Extract the (x, y) coordinate from the center of the cell holding the provided text.  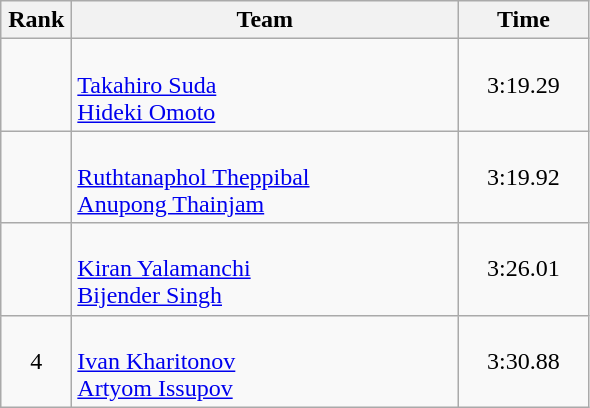
3:19.29 (524, 85)
Ruthtanaphol TheppibalAnupong Thainjam (265, 177)
Takahiro SudaHideki Omoto (265, 85)
3:26.01 (524, 269)
4 (36, 361)
3:30.88 (524, 361)
Ivan KharitonovArtyom Issupov (265, 361)
Rank (36, 20)
3:19.92 (524, 177)
Kiran YalamanchiBijender Singh (265, 269)
Time (524, 20)
Team (265, 20)
